Search for the cell housing the specified text and yield its [x, y] center coordinate. 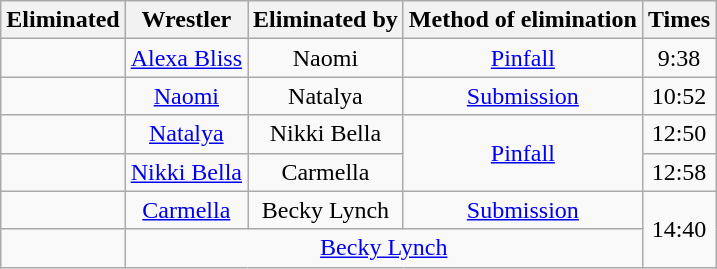
Wrestler [186, 20]
12:58 [678, 172]
12:50 [678, 134]
Eliminated by [326, 20]
10:52 [678, 96]
Alexa Bliss [186, 58]
Eliminated [63, 20]
Method of elimination [522, 20]
14:40 [678, 229]
9:38 [678, 58]
Times [678, 20]
